From the cell containing the given text, extract its center point as (x, y) coordinate. 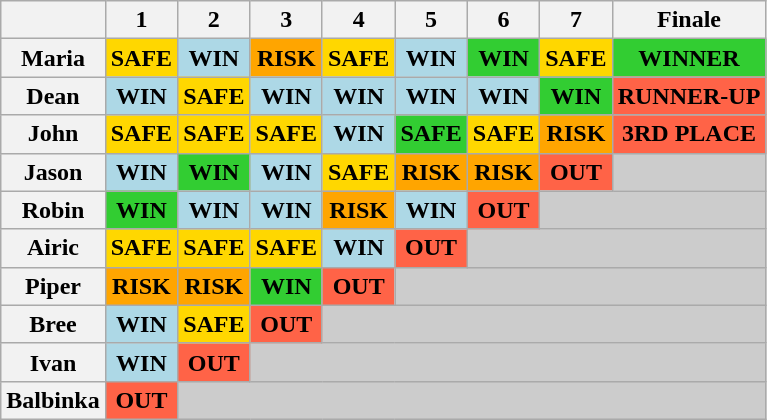
7 (576, 20)
RUNNER-UP (689, 96)
5 (431, 20)
Dean (53, 96)
3RD PLACE (689, 134)
3 (286, 20)
Finale (689, 20)
Piper (53, 286)
6 (503, 20)
Maria (53, 58)
Bree (53, 324)
Robin (53, 210)
Ivan (53, 362)
2 (214, 20)
4 (358, 20)
Balbinka (53, 400)
WINNER (689, 58)
John (53, 134)
Airic (53, 248)
Jason (53, 172)
1 (141, 20)
